Pinpoint the cell where the given text exists, returning its (x, y) midpoint coordinate. 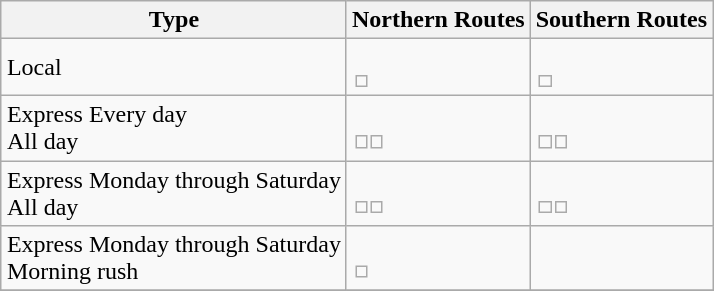
Southern Routes (621, 20)
Northern Routes (438, 20)
Type (174, 20)
Express Monday through SaturdayMorning rush (174, 258)
Express Every dayAll day (174, 128)
Express Monday through SaturdayAll day (174, 192)
Local (174, 68)
